Output the [X, Y] coordinate of the center of the cell containing the given text.  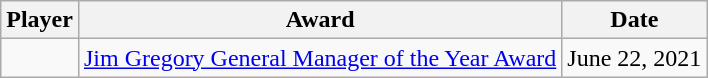
Player [40, 20]
Award [320, 20]
June 22, 2021 [634, 58]
Date [634, 20]
Jim Gregory General Manager of the Year Award [320, 58]
